Detect which cell encompasses the target text, then output its (X, Y) center coordinate. 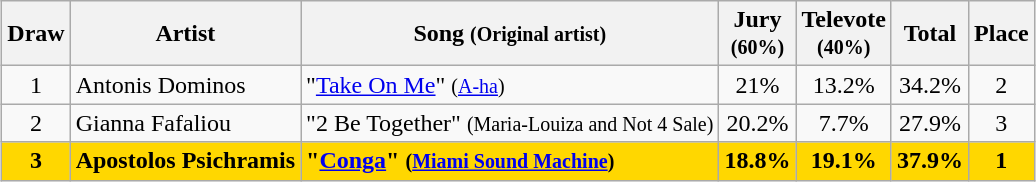
Artist (185, 34)
"Take On Me" (A-ha) (510, 85)
Antonis Dominos (185, 85)
Televote(40%) (844, 34)
7.7% (844, 123)
37.9% (930, 161)
Draw (36, 34)
20.2% (758, 123)
18.8% (758, 161)
Jury(60%) (758, 34)
34.2% (930, 85)
19.1% (844, 161)
"2 Be Together" (Maria-Louiza and Not 4 Sale) (510, 123)
27.9% (930, 123)
21% (758, 85)
Gianna Fafaliou (185, 123)
Place (1002, 34)
Song (Original artist) (510, 34)
Total (930, 34)
Apostolos Psichramis (185, 161)
13.2% (844, 85)
"Conga" (Miami Sound Machine) (510, 161)
